Locate the cell with the specified text and output its [x, y] center coordinate. 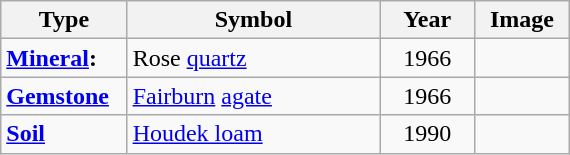
Rose quartz [254, 58]
Soil [64, 134]
Mineral: [64, 58]
Fairburn agate [254, 96]
Image [522, 20]
Year [428, 20]
Type [64, 20]
1990 [428, 134]
Houdek loam [254, 134]
Symbol [254, 20]
Gemstone [64, 96]
